Detect which cell encompasses the target text, then output its [X, Y] center coordinate. 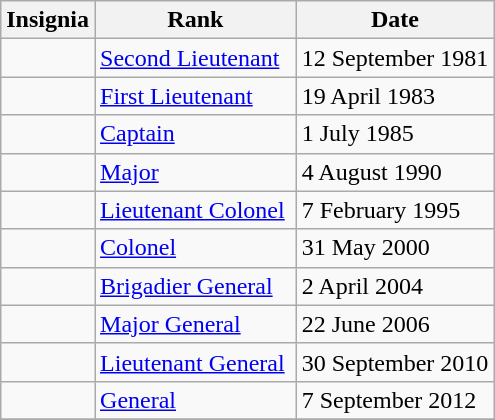
7 February 1995 [395, 210]
Captain [196, 134]
Brigadier General [196, 286]
Insignia [48, 20]
Date [395, 20]
First Lieutenant [196, 96]
Lieutenant Colonel [196, 210]
Major General [196, 324]
1 July 1985 [395, 134]
Lieutenant General [196, 362]
2 April 2004 [395, 286]
7 September 2012 [395, 400]
Colonel [196, 248]
31 May 2000 [395, 248]
Rank [196, 20]
Major [196, 172]
22 June 2006 [395, 324]
General [196, 400]
12 September 1981 [395, 58]
Second Lieutenant [196, 58]
4 August 1990 [395, 172]
30 September 2010 [395, 362]
19 April 1983 [395, 96]
